Determine the (x, y) coordinate at the center of the cell enclosing the given text.  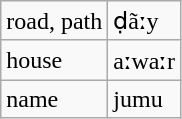
ḍãːy (144, 21)
house (54, 60)
name (54, 99)
road, path (54, 21)
aːwaːr (144, 60)
jumu (144, 99)
